Detect which cell encompasses the target text, then output its (x, y) center coordinate. 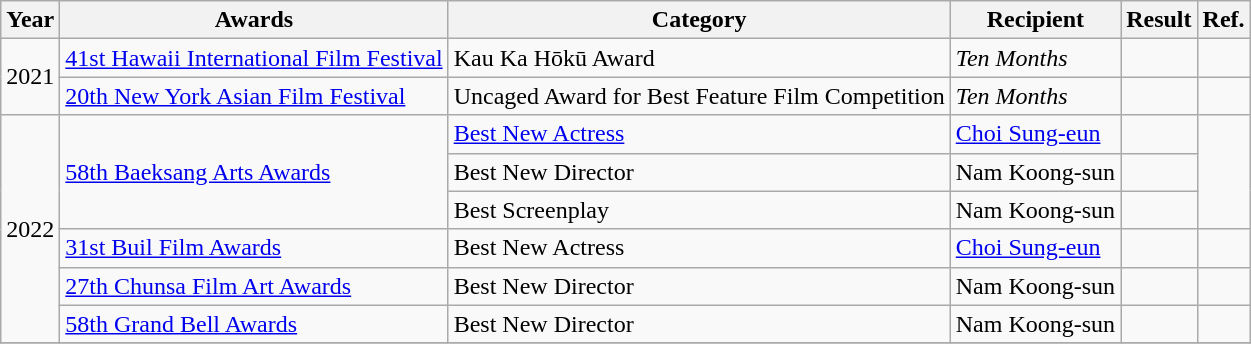
Result (1159, 20)
41st Hawaii International Film Festival (254, 58)
58th Grand Bell Awards (254, 324)
20th New York Asian Film Festival (254, 96)
58th Baeksang Arts Awards (254, 172)
Awards (254, 20)
31st Buil Film Awards (254, 248)
Kau Ka Hōkū Award (699, 58)
Recipient (1035, 20)
Year (30, 20)
Ref. (1224, 20)
2022 (30, 229)
27th Chunsa Film Art Awards (254, 286)
Best Screenplay (699, 210)
Uncaged Award for Best Feature Film Competition (699, 96)
2021 (30, 77)
Category (699, 20)
